Find where the given text appears and provide that cell's center as [X, Y] coordinate. 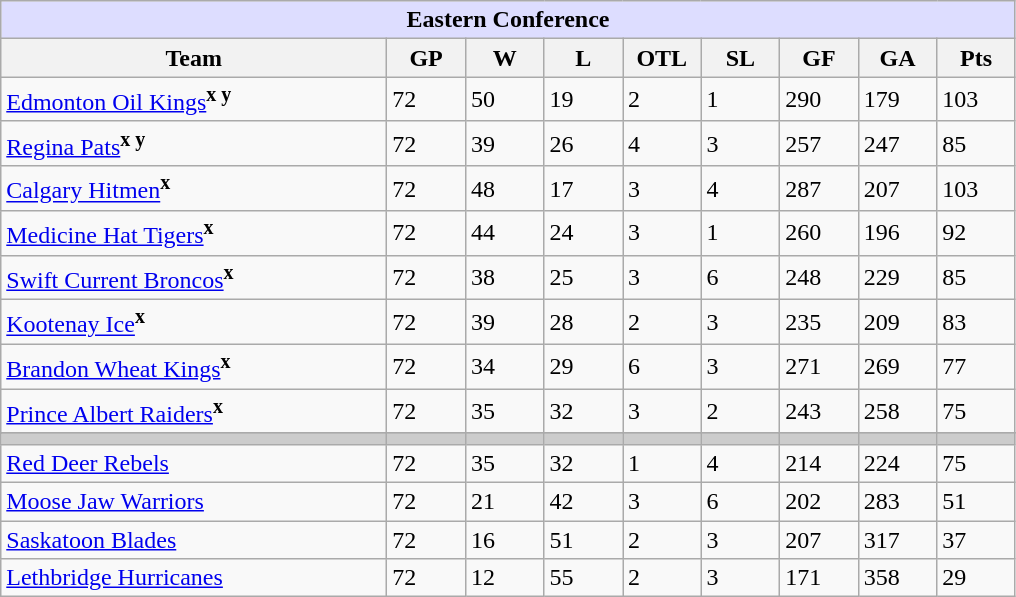
290 [820, 100]
Calgary Hitmenx [194, 188]
283 [898, 501]
179 [898, 100]
196 [898, 234]
260 [820, 234]
243 [820, 412]
SL [740, 58]
77 [976, 366]
Medicine Hat Tigersx [194, 234]
48 [504, 188]
271 [820, 366]
OTL [662, 58]
W [504, 58]
Moose Jaw Warriors [194, 501]
83 [976, 322]
44 [504, 234]
269 [898, 366]
L [584, 58]
224 [898, 463]
Regina Patsx y [194, 144]
214 [820, 463]
287 [820, 188]
37 [976, 539]
GP [426, 58]
Pts [976, 58]
202 [820, 501]
42 [584, 501]
Kootenay Icex [194, 322]
26 [584, 144]
55 [584, 578]
209 [898, 322]
Team [194, 58]
GA [898, 58]
247 [898, 144]
171 [820, 578]
GF [820, 58]
17 [584, 188]
Prince Albert Raidersx [194, 412]
Red Deer Rebels [194, 463]
Swift Current Broncosx [194, 278]
258 [898, 412]
358 [898, 578]
12 [504, 578]
Brandon Wheat Kingsx [194, 366]
50 [504, 100]
19 [584, 100]
16 [504, 539]
235 [820, 322]
Eastern Conference [508, 20]
25 [584, 278]
21 [504, 501]
28 [584, 322]
257 [820, 144]
92 [976, 234]
24 [584, 234]
Edmonton Oil Kingsx y [194, 100]
248 [820, 278]
Saskatoon Blades [194, 539]
34 [504, 366]
Lethbridge Hurricanes [194, 578]
317 [898, 539]
229 [898, 278]
38 [504, 278]
